Determine the (X, Y) coordinate at the center of the cell enclosing the given text.  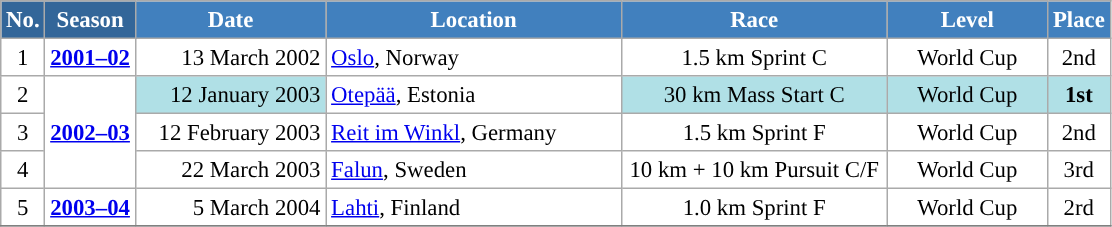
12 January 2003 (230, 95)
Otepää, Estonia (474, 95)
Level (968, 20)
2001–02 (90, 58)
22 March 2003 (230, 170)
2rd (1079, 208)
2 (23, 95)
Falun, Sweden (474, 170)
10 km + 10 km Pursuit C/F (754, 170)
Location (474, 20)
5 March 2004 (230, 208)
1.5 km Sprint F (754, 133)
1.0 km Sprint F (754, 208)
Reit im Winkl, Germany (474, 133)
5 (23, 208)
Race (754, 20)
30 km Mass Start C (754, 95)
3 (23, 133)
Oslo, Norway (474, 58)
2003–04 (90, 208)
1 (23, 58)
No. (23, 20)
4 (23, 170)
Lahti, Finland (474, 208)
13 March 2002 (230, 58)
Date (230, 20)
2002–03 (90, 132)
Season (90, 20)
3rd (1079, 170)
1.5 km Sprint C (754, 58)
Place (1079, 20)
1st (1079, 95)
12 February 2003 (230, 133)
